Find where the given text appears and provide that cell's center as (X, Y) coordinate. 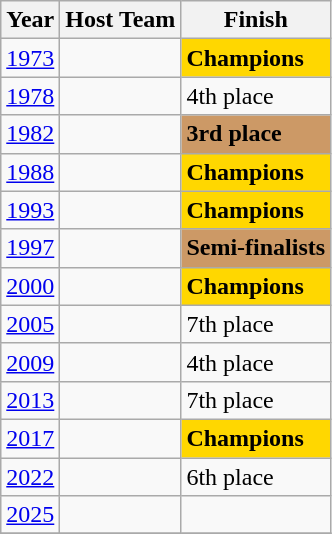
1993 (30, 210)
Finish (256, 20)
6th place (256, 477)
2017 (30, 438)
3rd place (256, 134)
Host Team (120, 20)
2005 (30, 324)
1973 (30, 58)
1982 (30, 134)
Semi-finalists (256, 248)
1997 (30, 248)
2025 (30, 515)
2013 (30, 400)
1988 (30, 172)
2022 (30, 477)
2000 (30, 286)
2009 (30, 362)
1978 (30, 96)
Year (30, 20)
